Output the (X, Y) coordinate of the center of the cell containing the given text.  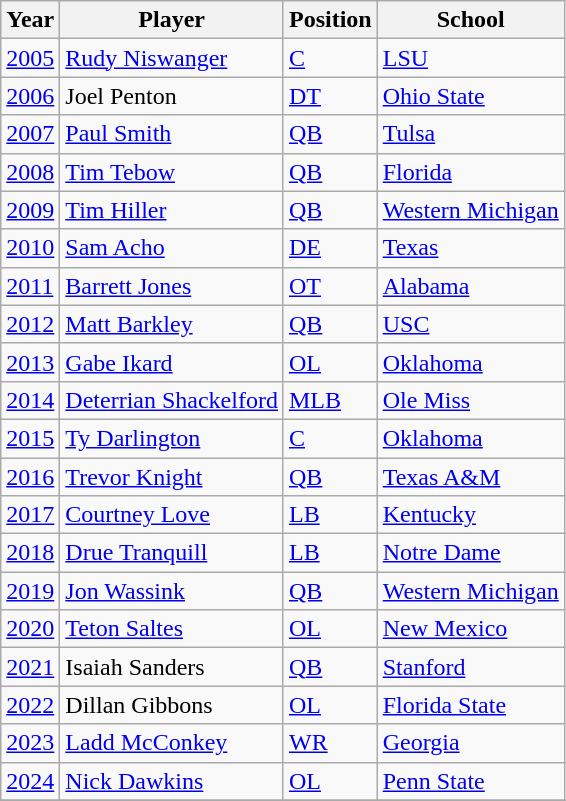
2007 (30, 134)
USC (470, 324)
2021 (30, 667)
New Mexico (470, 629)
2014 (30, 400)
2011 (30, 286)
Texas A&M (470, 477)
Trevor Knight (172, 477)
2024 (30, 781)
2017 (30, 515)
DT (330, 96)
Jon Wassink (172, 591)
Courtney Love (172, 515)
Dillan Gibbons (172, 705)
Player (172, 20)
WR (330, 743)
2013 (30, 362)
Tim Hiller (172, 210)
2022 (30, 705)
Nick Dawkins (172, 781)
Joel Penton (172, 96)
2018 (30, 553)
Barrett Jones (172, 286)
Florida State (470, 705)
LSU (470, 58)
2015 (30, 438)
Kentucky (470, 515)
Ohio State (470, 96)
Notre Dame (470, 553)
2012 (30, 324)
Tim Tebow (172, 172)
Georgia (470, 743)
Deterrian Shackelford (172, 400)
OT (330, 286)
Stanford (470, 667)
Isaiah Sanders (172, 667)
2006 (30, 96)
MLB (330, 400)
Drue Tranquill (172, 553)
2008 (30, 172)
Ty Darlington (172, 438)
Gabe Ikard (172, 362)
Ole Miss (470, 400)
Sam Acho (172, 248)
Alabama (470, 286)
2020 (30, 629)
2023 (30, 743)
2005 (30, 58)
Matt Barkley (172, 324)
Teton Saltes (172, 629)
Penn State (470, 781)
Position (330, 20)
School (470, 20)
2016 (30, 477)
2019 (30, 591)
Paul Smith (172, 134)
Year (30, 20)
2010 (30, 248)
Tulsa (470, 134)
Texas (470, 248)
2009 (30, 210)
Rudy Niswanger (172, 58)
Ladd McConkey (172, 743)
Florida (470, 172)
DE (330, 248)
